Pinpoint the cell where the given text exists, returning its [X, Y] midpoint coordinate. 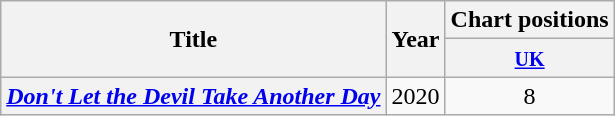
2020 [416, 96]
8 [530, 96]
UK [530, 58]
Chart positions [530, 20]
Year [416, 39]
Don't Let the Devil Take Another Day [194, 96]
Title [194, 39]
